Extract the [x, y] coordinate from the center of the cell holding the provided text.  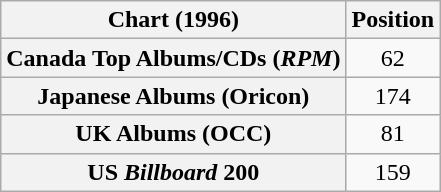
174 [393, 96]
UK Albums (OCC) [174, 134]
159 [393, 172]
62 [393, 58]
81 [393, 134]
Japanese Albums (Oricon) [174, 96]
US Billboard 200 [174, 172]
Canada Top Albums/CDs (RPM) [174, 58]
Position [393, 20]
Chart (1996) [174, 20]
